Output the [x, y] coordinate of the center of the cell containing the given text.  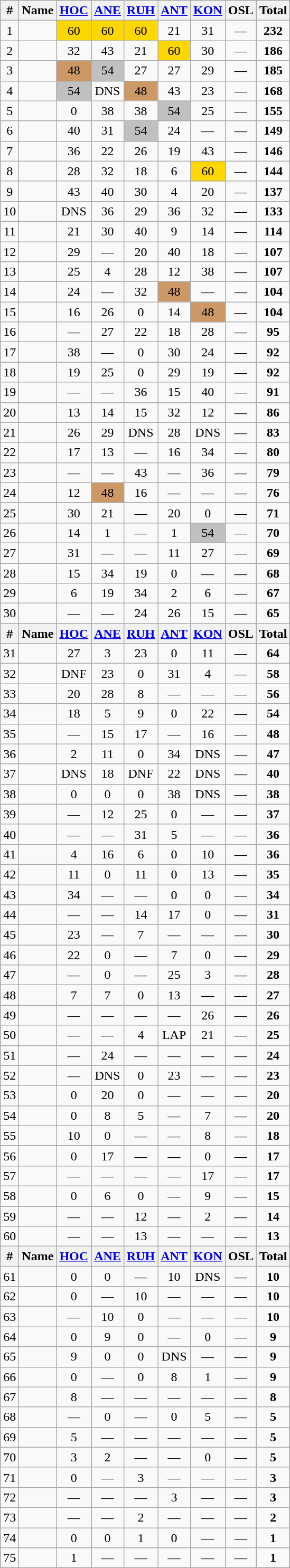
79 [273, 473]
95 [273, 332]
80 [273, 452]
185 [273, 71]
144 [273, 171]
168 [273, 91]
72 [10, 1497]
62 [10, 1297]
55 [10, 1136]
LAP [174, 1035]
49 [10, 1015]
53 [10, 1095]
232 [273, 31]
137 [273, 191]
86 [273, 412]
33 [10, 694]
42 [10, 874]
74 [10, 1538]
186 [273, 51]
63 [10, 1317]
57 [10, 1176]
61 [10, 1277]
114 [273, 231]
133 [273, 211]
73 [10, 1517]
46 [10, 955]
59 [10, 1216]
51 [10, 1055]
83 [273, 432]
45 [10, 935]
44 [10, 915]
149 [273, 131]
91 [273, 392]
39 [10, 814]
76 [273, 493]
75 [10, 1558]
41 [10, 854]
52 [10, 1075]
146 [273, 151]
155 [273, 111]
66 [10, 1377]
50 [10, 1035]
